Capture the cell that displays the provided text and extract its (x, y) central coordinate. 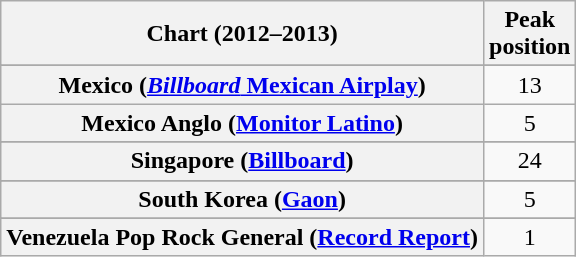
13 (530, 85)
Mexico Anglo (Monitor Latino) (242, 123)
Peakposition (530, 34)
Chart (2012–2013) (242, 34)
South Korea (Gaon) (242, 199)
Venezuela Pop Rock General (Record Report) (242, 237)
Singapore (Billboard) (242, 161)
Mexico (Billboard Mexican Airplay) (242, 85)
24 (530, 161)
1 (530, 237)
